Pinpoint the cell where the given text exists, returning its [X, Y] midpoint coordinate. 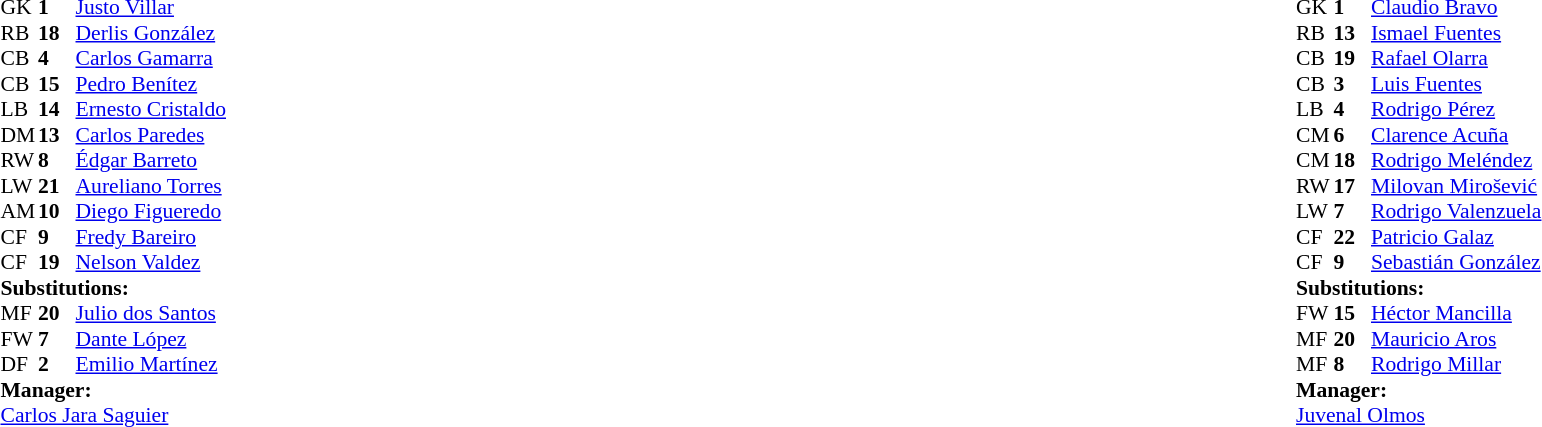
21 [57, 186]
Julio dos Santos [151, 313]
Diego Figueredo [151, 211]
22 [1353, 237]
Édgar Barreto [151, 161]
Fredy Bareiro [151, 237]
Aureliano Torres [151, 186]
Rodrigo Millar [1456, 365]
Rodrigo Meléndez [1456, 161]
DF [19, 365]
Héctor Mancilla [1456, 313]
Ismael Fuentes [1456, 33]
Rodrigo Valenzuela [1456, 211]
2 [57, 365]
Milovan Mirošević [1456, 186]
Rafael Olarra [1456, 59]
Mauricio Aros [1456, 339]
Patricio Galaz [1456, 237]
Luis Fuentes [1456, 84]
AM [19, 211]
Carlos Gamarra [151, 59]
Sebastián González [1456, 263]
Emilio Martínez [151, 365]
Dante López [151, 339]
17 [1353, 186]
Clarence Acuña [1456, 135]
DM [19, 135]
14 [57, 109]
Rodrigo Pérez [1456, 109]
6 [1353, 135]
3 [1353, 84]
10 [57, 211]
Derlis González [151, 33]
Ernesto Cristaldo [151, 109]
Nelson Valdez [151, 263]
Carlos Paredes [151, 135]
Pedro Benítez [151, 84]
